Search for the cell housing the specified text and yield its [x, y] center coordinate. 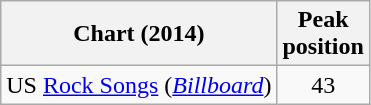
43 [323, 85]
Chart (2014) [139, 34]
Peakposition [323, 34]
US Rock Songs (Billboard) [139, 85]
